Determine the [X, Y] coordinate at the center of the cell enclosing the given text.  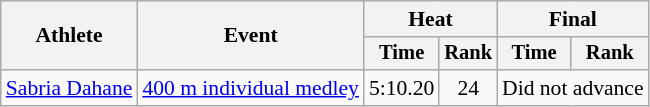
Event [250, 36]
Sabria Dahane [70, 88]
Did not advance [573, 88]
400 m individual medley [250, 88]
24 [468, 88]
Heat [430, 19]
5:10.20 [402, 88]
Final [573, 19]
Athlete [70, 36]
